Find where the given text appears and provide that cell's center as (X, Y) coordinate. 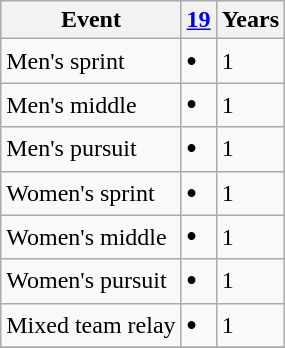
Women's middle (91, 237)
Women's sprint (91, 193)
Event (91, 20)
19 (198, 20)
Years (250, 20)
Men's middle (91, 105)
Men's sprint (91, 61)
Mixed team relay (91, 325)
Men's pursuit (91, 149)
Women's pursuit (91, 281)
